Search for the cell housing the specified text and yield its (x, y) center coordinate. 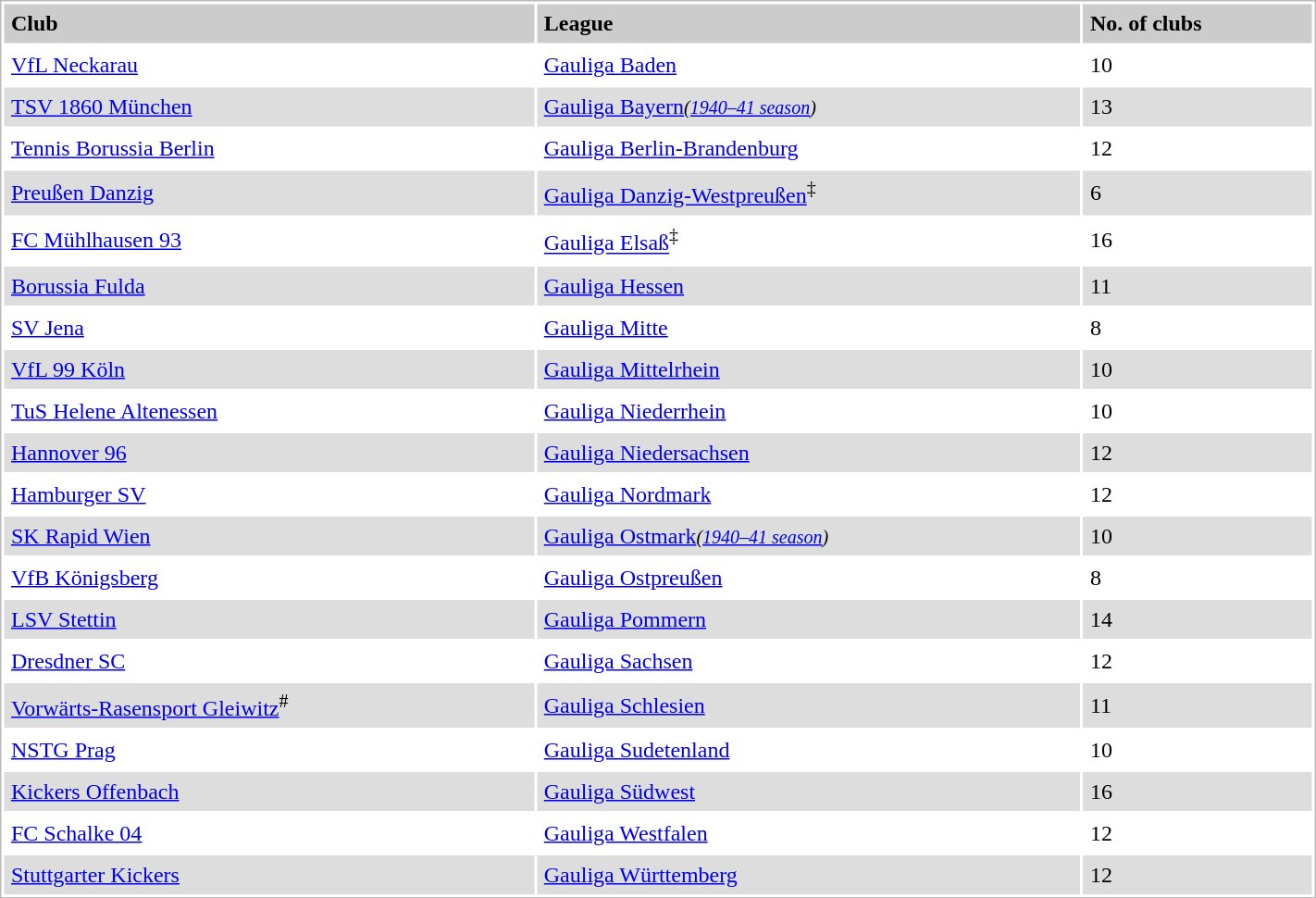
Gauliga Westfalen (809, 833)
Preußen Danzig (268, 193)
League (809, 23)
Gauliga Bayern(1940–41 season) (809, 106)
Gauliga Baden (809, 66)
Gauliga Hessen (809, 285)
TSV 1860 München (268, 106)
Gauliga Sudetenland (809, 750)
SK Rapid Wien (268, 535)
Club (268, 23)
6 (1198, 193)
13 (1198, 106)
Gauliga Sachsen (809, 660)
Gauliga Schlesien (809, 705)
LSV Stettin (268, 618)
NSTG Prag (268, 750)
Gauliga Berlin-Brandenburg (809, 149)
FC Schalke 04 (268, 833)
No. of clubs (1198, 23)
Dresdner SC (268, 660)
Gauliga Württemberg (809, 875)
14 (1198, 618)
VfL Neckarau (268, 66)
Gauliga Südwest (809, 792)
Kickers Offenbach (268, 792)
Hamburger SV (268, 493)
Gauliga Danzig-Westpreußen‡ (809, 193)
Gauliga Pommern (809, 618)
VfL 99 Köln (268, 368)
Borussia Fulda (268, 285)
FC Mühlhausen 93 (268, 241)
Stuttgarter Kickers (268, 875)
Gauliga Elsaß‡ (809, 241)
Gauliga Ostpreußen (809, 577)
Gauliga Niederrhein (809, 410)
Gauliga Mitte (809, 327)
Vorwärts-Rasensport Gleiwitz# (268, 705)
SV Jena (268, 327)
VfB Königsberg (268, 577)
Gauliga Nordmark (809, 493)
Hannover 96 (268, 452)
Gauliga Ostmark(1940–41 season) (809, 535)
Gauliga Mittelrhein (809, 368)
Tennis Borussia Berlin (268, 149)
Gauliga Niedersachsen (809, 452)
TuS Helene Altenessen (268, 410)
